From the cell containing the given text, extract its center point as [X, Y] coordinate. 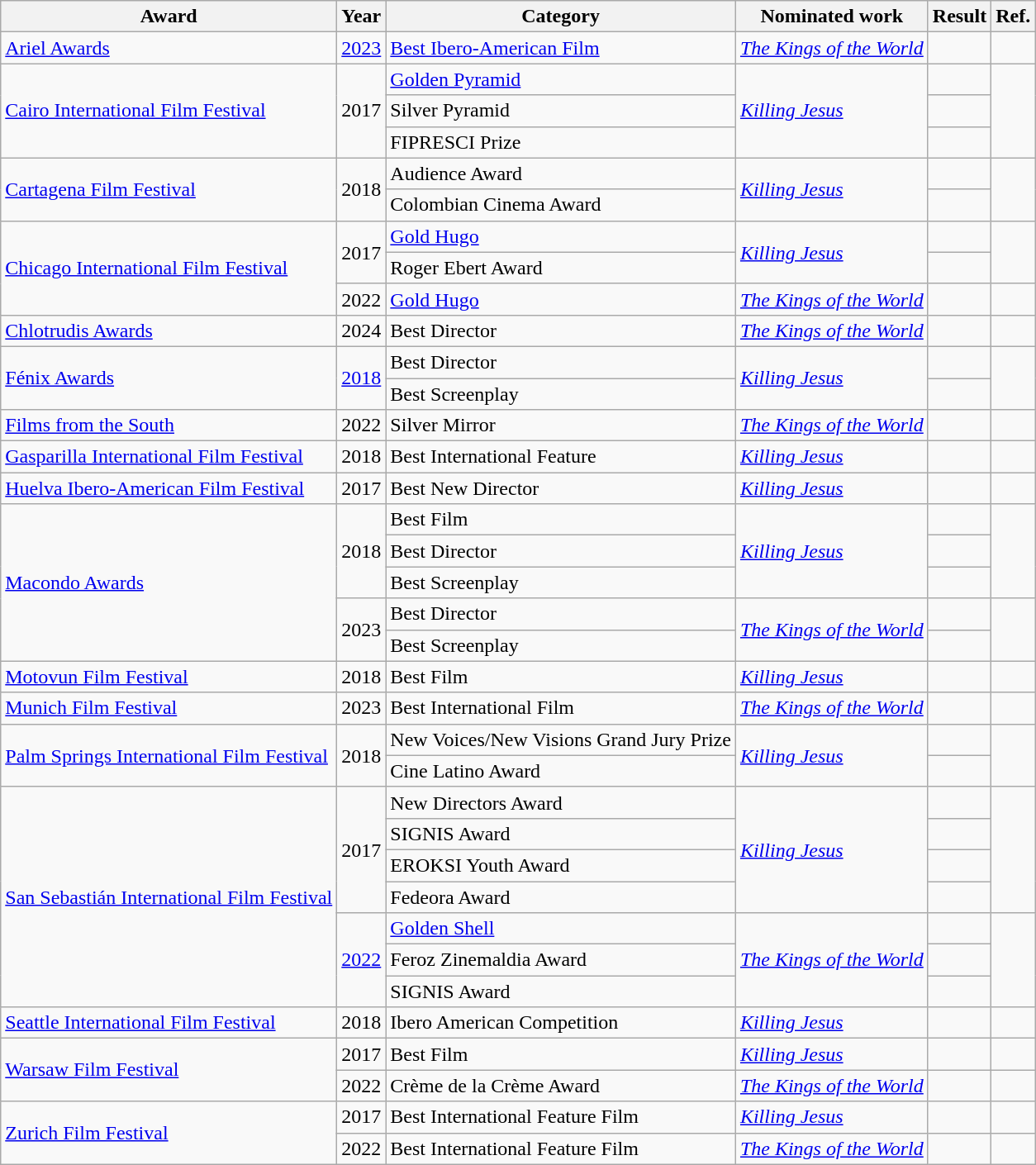
Golden Pyramid [561, 79]
Best International Film [561, 708]
Chicago International Film Festival [169, 268]
Chlotrudis Awards [169, 330]
Warsaw Film Festival [169, 1070]
Year [362, 17]
Category [561, 17]
Audience Award [561, 174]
Fénix Awards [169, 378]
Nominated work [831, 17]
Roger Ebert Award [561, 268]
Golden Shell [561, 929]
Cartagena Film Festival [169, 189]
Result [959, 17]
Silver Mirror [561, 426]
2024 [362, 330]
Ibero American Competition [561, 1023]
Seattle International Film Festival [169, 1023]
Films from the South [169, 426]
Gasparilla International Film Festival [169, 457]
New Voices/New Visions Grand Jury Prize [561, 739]
Colombian Cinema Award [561, 205]
Crème de la Crème Award [561, 1086]
Ref. [1013, 17]
Cine Latino Award [561, 771]
Best International Feature [561, 457]
Macondo Awards [169, 582]
EROKSI Youth Award [561, 865]
Ariel Awards [169, 48]
Zurich Film Festival [169, 1133]
Cairo International Film Festival [169, 111]
New Directors Award [561, 802]
Silver Pyramid [561, 111]
Feroz Zinemaldia Award [561, 960]
Award [169, 17]
Huelva Ibero-American Film Festival [169, 488]
Motovun Film Festival [169, 677]
FIPRESCI Prize [561, 142]
Palm Springs International Film Festival [169, 755]
Munich Film Festival [169, 708]
Fedeora Award [561, 896]
Best Ibero-American Film [561, 48]
San Sebastián International Film Festival [169, 896]
Best New Director [561, 488]
